Detect which cell encompasses the target text, then output its [x, y] center coordinate. 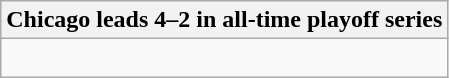
Chicago leads 4–2 in all-time playoff series [224, 20]
